Search for the cell housing the specified text and yield its (x, y) center coordinate. 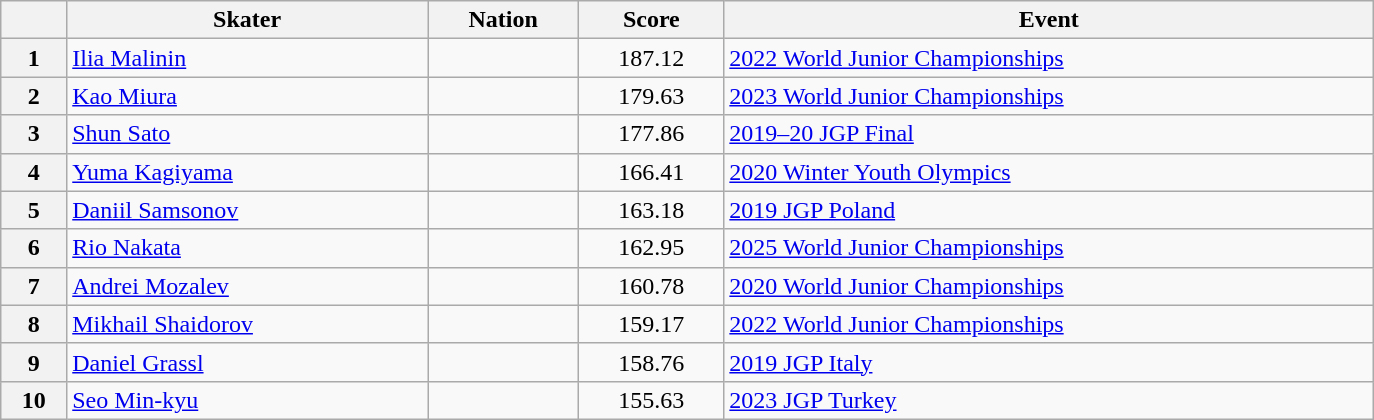
9 (34, 362)
Andrei Mozalev (248, 286)
8 (34, 324)
5 (34, 210)
179.63 (652, 96)
7 (34, 286)
159.17 (652, 324)
2 (34, 96)
Ilia Malinin (248, 58)
6 (34, 248)
Rio Nakata (248, 248)
2019 JGP Poland (1049, 210)
3 (34, 134)
Yuma Kagiyama (248, 172)
Shun Sato (248, 134)
Kao Miura (248, 96)
4 (34, 172)
Seo Min-kyu (248, 400)
158.76 (652, 362)
Skater (248, 20)
2020 World Junior Championships (1049, 286)
160.78 (652, 286)
2019 JGP Italy (1049, 362)
155.63 (652, 400)
1 (34, 58)
Daniil Samsonov (248, 210)
Mikhail Shaidorov (248, 324)
2023 JGP Turkey (1049, 400)
10 (34, 400)
Event (1049, 20)
Daniel Grassl (248, 362)
Score (652, 20)
177.86 (652, 134)
163.18 (652, 210)
166.41 (652, 172)
2023 World Junior Championships (1049, 96)
Nation (504, 20)
2019–20 JGP Final (1049, 134)
2020 Winter Youth Olympics (1049, 172)
162.95 (652, 248)
2025 World Junior Championships (1049, 248)
187.12 (652, 58)
